Output the [X, Y] coordinate of the center of the cell containing the given text.  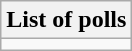
List of polls [66, 20]
